Output the (X, Y) coordinate of the center of the cell containing the given text.  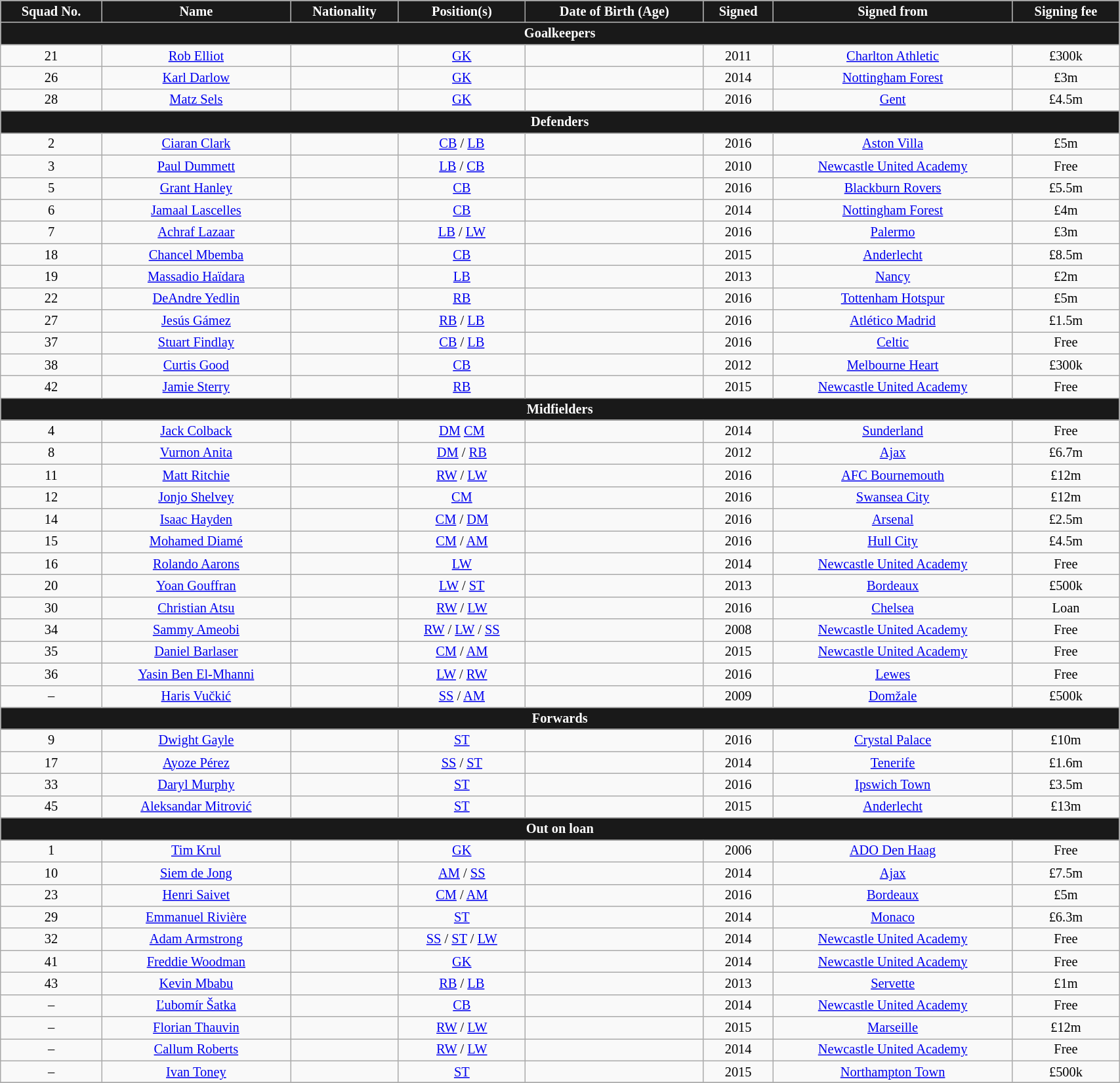
2009 (738, 696)
Matt Ritchie (196, 475)
Marseille (892, 1028)
Defenders (560, 122)
Jack Colback (196, 431)
Signed from (892, 11)
DeAndre Yedlin (196, 299)
11 (51, 475)
2010 (738, 166)
Name (196, 11)
14 (51, 519)
8 (51, 453)
29 (51, 917)
Florian Thauvin (196, 1028)
Ciaran Clark (196, 144)
38 (51, 365)
4 (51, 431)
Tenerife (892, 763)
Grant Hanley (196, 188)
7 (51, 232)
32 (51, 939)
Squad No. (51, 11)
Jamie Sterry (196, 387)
Kevin Mbabu (196, 983)
10 (51, 873)
Forwards (560, 718)
Rob Elliot (196, 56)
5 (51, 188)
£7.5m (1066, 873)
£1m (1066, 983)
Jamaal Lascelles (196, 210)
Achraf Lazaar (196, 232)
Out on loan (560, 829)
Swansea City (892, 498)
LB / CB (462, 166)
Paul Dummett (196, 166)
42 (51, 387)
Loan (1066, 608)
Christian Atsu (196, 608)
Mohamed Diamé (196, 541)
Daryl Murphy (196, 784)
Callum Roberts (196, 1050)
£1.5m (1066, 321)
£13m (1066, 807)
Tottenham Hotspur (892, 299)
AFC Bournemouth (892, 475)
£10m (1066, 740)
Yasin Ben El-Mhanni (196, 674)
2 (51, 144)
LB (462, 276)
SS / ST (462, 763)
Northampton Town (892, 1072)
Daniel Barlaser (196, 652)
Nationality (344, 11)
Monaco (892, 917)
Chelsea (892, 608)
Dwight Gayle (196, 740)
Jesús Gámez (196, 321)
Charlton Athletic (892, 56)
Melbourne Heart (892, 365)
DM CM (462, 431)
Curtis Good (196, 365)
Signed (738, 11)
LW / ST (462, 585)
16 (51, 564)
3 (51, 166)
36 (51, 674)
18 (51, 255)
43 (51, 983)
6 (51, 210)
Matz Sels (196, 100)
Massadio Haïdara (196, 276)
2008 (738, 630)
£2.5m (1066, 519)
Blackburn Rovers (892, 188)
£5.5m (1066, 188)
2011 (738, 56)
Gent (892, 100)
Siem de Jong (196, 873)
Henri Saivet (196, 895)
Arsenal (892, 519)
35 (51, 652)
Aston Villa (892, 144)
SS / ST / LW (462, 939)
Goalkeepers (560, 33)
Sammy Ameobi (196, 630)
Vurnon Anita (196, 453)
Crystal Palace (892, 740)
34 (51, 630)
Atlético Madrid (892, 321)
23 (51, 895)
Stuart Findlay (196, 343)
Chancel Mbemba (196, 255)
30 (51, 608)
£2m (1066, 276)
£1.6m (1066, 763)
CM / DM (462, 519)
19 (51, 276)
Yoan Gouffran (196, 585)
Tim Krul (196, 851)
DM / RB (462, 453)
Adam Armstrong (196, 939)
Ayoze Pérez (196, 763)
37 (51, 343)
£6.7m (1066, 453)
LW (462, 564)
LB / LW (462, 232)
Midfielders (560, 409)
9 (51, 740)
Ipswich Town (892, 784)
Haris Vučkić (196, 696)
Nancy (892, 276)
Domžale (892, 696)
ADO Den Haag (892, 851)
Sunderland (892, 431)
Jonjo Shelvey (196, 498)
Lewes (892, 674)
£3.5m (1066, 784)
Servette (892, 983)
RW / LW / SS (462, 630)
SS / AM (462, 696)
20 (51, 585)
Date of Birth (Age) (614, 11)
Emmanuel Rivière (196, 917)
Isaac Hayden (196, 519)
2006 (738, 851)
£8.5m (1066, 255)
Hull City (892, 541)
Position(s) (462, 11)
Ľubomír Šatka (196, 1006)
12 (51, 498)
41 (51, 962)
45 (51, 807)
Aleksandar Mitrović (196, 807)
17 (51, 763)
CM (462, 498)
£4m (1066, 210)
AM / SS (462, 873)
Signing fee (1066, 11)
Ivan Toney (196, 1072)
Rolando Aarons (196, 564)
26 (51, 77)
Palermo (892, 232)
21 (51, 56)
Freddie Woodman (196, 962)
Celtic (892, 343)
Karl Darlow (196, 77)
15 (51, 541)
LW / RW (462, 674)
£6.3m (1066, 917)
22 (51, 299)
27 (51, 321)
1 (51, 851)
28 (51, 100)
33 (51, 784)
